Pinpoint the cell where the given text exists, returning its (x, y) midpoint coordinate. 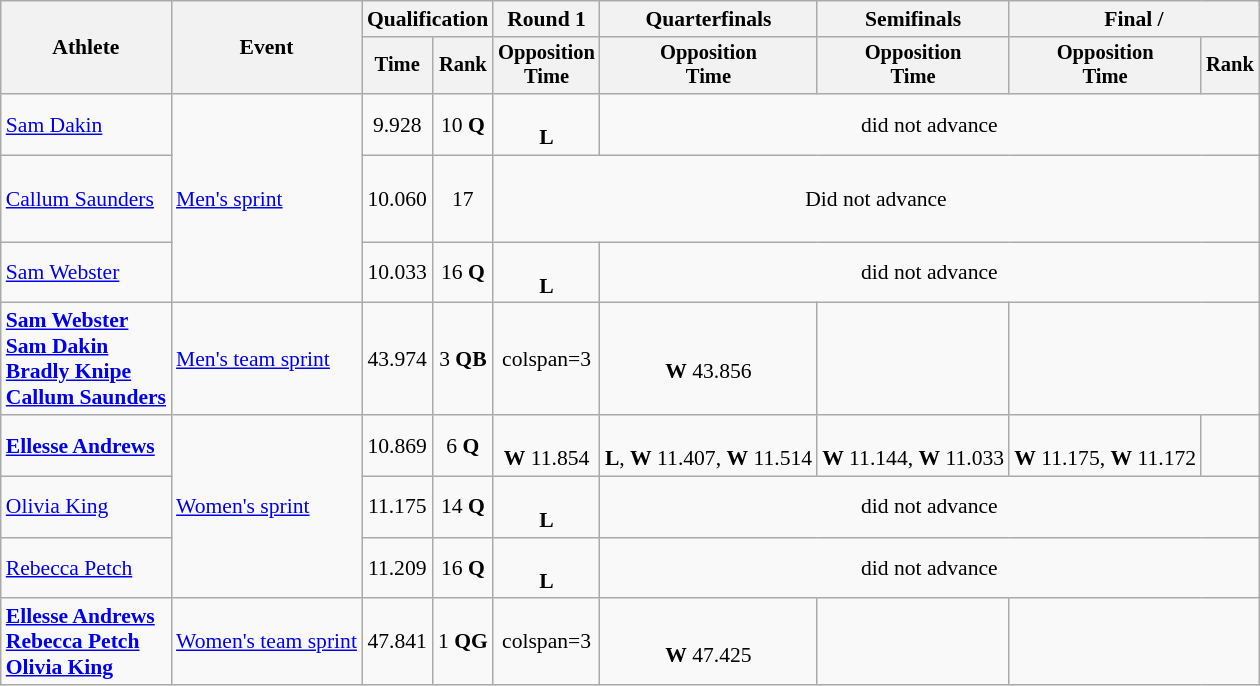
W 11.175, W 11.172 (1105, 446)
W 47.425 (708, 642)
Callum Saunders (86, 200)
11.209 (397, 568)
Sam Webster (86, 272)
Qualification (428, 19)
Sam Dakin (86, 124)
Event (266, 48)
W 11.144, W 11.033 (913, 446)
Women's sprint (266, 506)
1 QG (462, 642)
14 Q (462, 508)
Women's team sprint (266, 642)
Men's team sprint (266, 359)
17 (462, 200)
Ellesse AndrewsRebecca PetchOlivia King (86, 642)
Did not advance (876, 200)
W 11.854 (546, 446)
W 43.856 (708, 359)
Time (397, 66)
Men's sprint (266, 198)
10.060 (397, 200)
Quarterfinals (708, 19)
10.033 (397, 272)
43.974 (397, 359)
Round 1 (546, 19)
Rebecca Petch (86, 568)
47.841 (397, 642)
9.928 (397, 124)
Athlete (86, 48)
Olivia King (86, 508)
10 Q (462, 124)
Sam WebsterSam DakinBradly KnipeCallum Saunders (86, 359)
3 QB (462, 359)
Ellesse Andrews (86, 446)
6 Q (462, 446)
10.869 (397, 446)
Final / (1134, 19)
11.175 (397, 508)
Semifinals (913, 19)
L, W 11.407, W 11.514 (708, 446)
